Search for the cell housing the specified text and yield its (x, y) center coordinate. 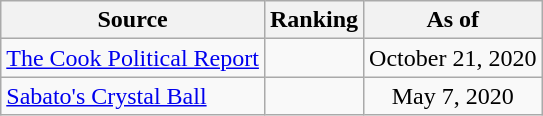
Ranking (314, 20)
May 7, 2020 (453, 96)
Sabato's Crystal Ball (133, 96)
Source (133, 20)
As of (453, 20)
The Cook Political Report (133, 58)
October 21, 2020 (453, 58)
